Determine the [X, Y] coordinate at the center of the cell enclosing the given text.  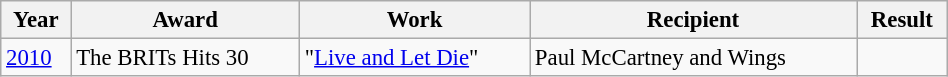
Work [414, 20]
Result [902, 20]
2010 [36, 58]
Award [186, 20]
Year [36, 20]
The BRITs Hits 30 [186, 58]
"Live and Let Die" [414, 58]
Recipient [694, 20]
Paul McCartney and Wings [694, 58]
